Search for the cell housing the specified text and yield its [X, Y] center coordinate. 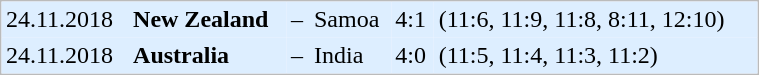
(11:5, 11:4, 11:3, 11:2) [596, 56]
Australia [208, 56]
New Zealand [208, 20]
India [350, 56]
(11:6, 11:9, 11:8, 8:11, 12:10) [596, 20]
4:1 [412, 20]
Samoa [350, 20]
4:0 [412, 56]
